Extract the (X, Y) coordinate from the center of the cell holding the provided text.  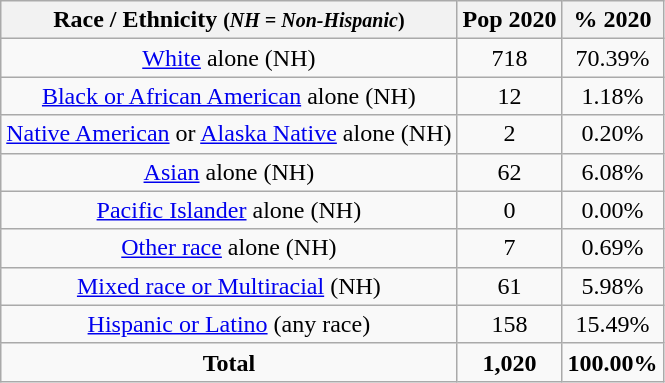
Pacific Islander alone (NH) (229, 210)
2 (510, 134)
Black or African American alone (NH) (229, 96)
% 2020 (612, 20)
Mixed race or Multiracial (NH) (229, 286)
61 (510, 286)
0.00% (612, 210)
White alone (NH) (229, 58)
Race / Ethnicity (NH = Non-Hispanic) (229, 20)
Pop 2020 (510, 20)
6.08% (612, 172)
1,020 (510, 362)
0.69% (612, 248)
0.20% (612, 134)
100.00% (612, 362)
Native American or Alaska Native alone (NH) (229, 134)
0 (510, 210)
Hispanic or Latino (any race) (229, 324)
Asian alone (NH) (229, 172)
62 (510, 172)
5.98% (612, 286)
1.18% (612, 96)
718 (510, 58)
15.49% (612, 324)
12 (510, 96)
70.39% (612, 58)
7 (510, 248)
Total (229, 362)
Other race alone (NH) (229, 248)
158 (510, 324)
